For the text-containing cell, return its midpoint in [X, Y] coordinate format. 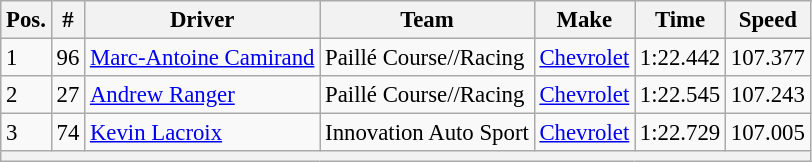
# [68, 20]
Speed [768, 20]
Andrew Ranger [202, 95]
2 [26, 95]
107.243 [768, 95]
Marc-Antoine Camirand [202, 58]
Kevin Lacroix [202, 133]
Innovation Auto Sport [427, 133]
Team [427, 20]
74 [68, 133]
1:22.442 [680, 58]
1 [26, 58]
107.377 [768, 58]
1:22.545 [680, 95]
3 [26, 133]
Make [584, 20]
107.005 [768, 133]
Driver [202, 20]
Pos. [26, 20]
27 [68, 95]
1:22.729 [680, 133]
Time [680, 20]
96 [68, 58]
